Output the [X, Y] coordinate of the center of the cell containing the given text.  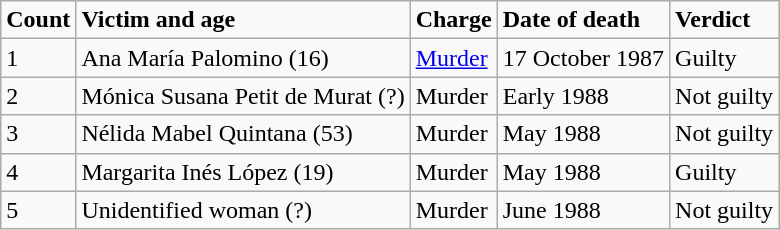
Mónica Susana Petit de Murat (?) [243, 96]
Nélida Mabel Quintana (53) [243, 134]
Verdict [724, 20]
Margarita Inés López (19) [243, 172]
June 1988 [583, 210]
Victim and age [243, 20]
Unidentified woman (?) [243, 210]
3 [38, 134]
Charge [454, 20]
2 [38, 96]
17 October 1987 [583, 58]
Ana María Palomino (16) [243, 58]
1 [38, 58]
Early 1988 [583, 96]
5 [38, 210]
Date of death [583, 20]
Count [38, 20]
4 [38, 172]
